Pinpoint the cell where the given text exists, returning its (X, Y) midpoint coordinate. 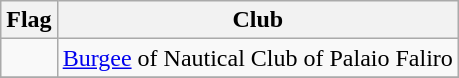
Burgee of Nautical Club of Palaio Faliro (258, 58)
Flag (29, 20)
Club (258, 20)
